Scan for the cell matching the given text and deliver its (X, Y) coordinate at center. 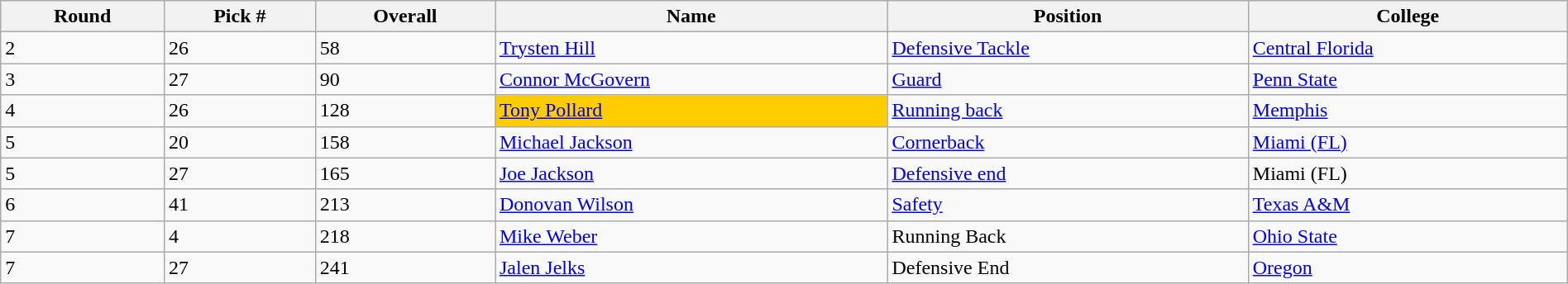
Michael Jackson (691, 142)
218 (405, 236)
Texas A&M (1408, 205)
Safety (1068, 205)
165 (405, 173)
Position (1068, 17)
Cornerback (1068, 142)
90 (405, 79)
Central Florida (1408, 48)
128 (405, 111)
2 (83, 48)
Running Back (1068, 236)
213 (405, 205)
Defensive end (1068, 173)
Ohio State (1408, 236)
Running back (1068, 111)
Name (691, 17)
241 (405, 267)
58 (405, 48)
Connor McGovern (691, 79)
Tony Pollard (691, 111)
College (1408, 17)
Jalen Jelks (691, 267)
Trysten Hill (691, 48)
Defensive Tackle (1068, 48)
20 (240, 142)
158 (405, 142)
41 (240, 205)
Mike Weber (691, 236)
Pick # (240, 17)
Overall (405, 17)
Penn State (1408, 79)
6 (83, 205)
Joe Jackson (691, 173)
Donovan Wilson (691, 205)
Round (83, 17)
3 (83, 79)
Guard (1068, 79)
Oregon (1408, 267)
Memphis (1408, 111)
Defensive End (1068, 267)
